Find where the given text appears and provide that cell's center as (X, Y) coordinate. 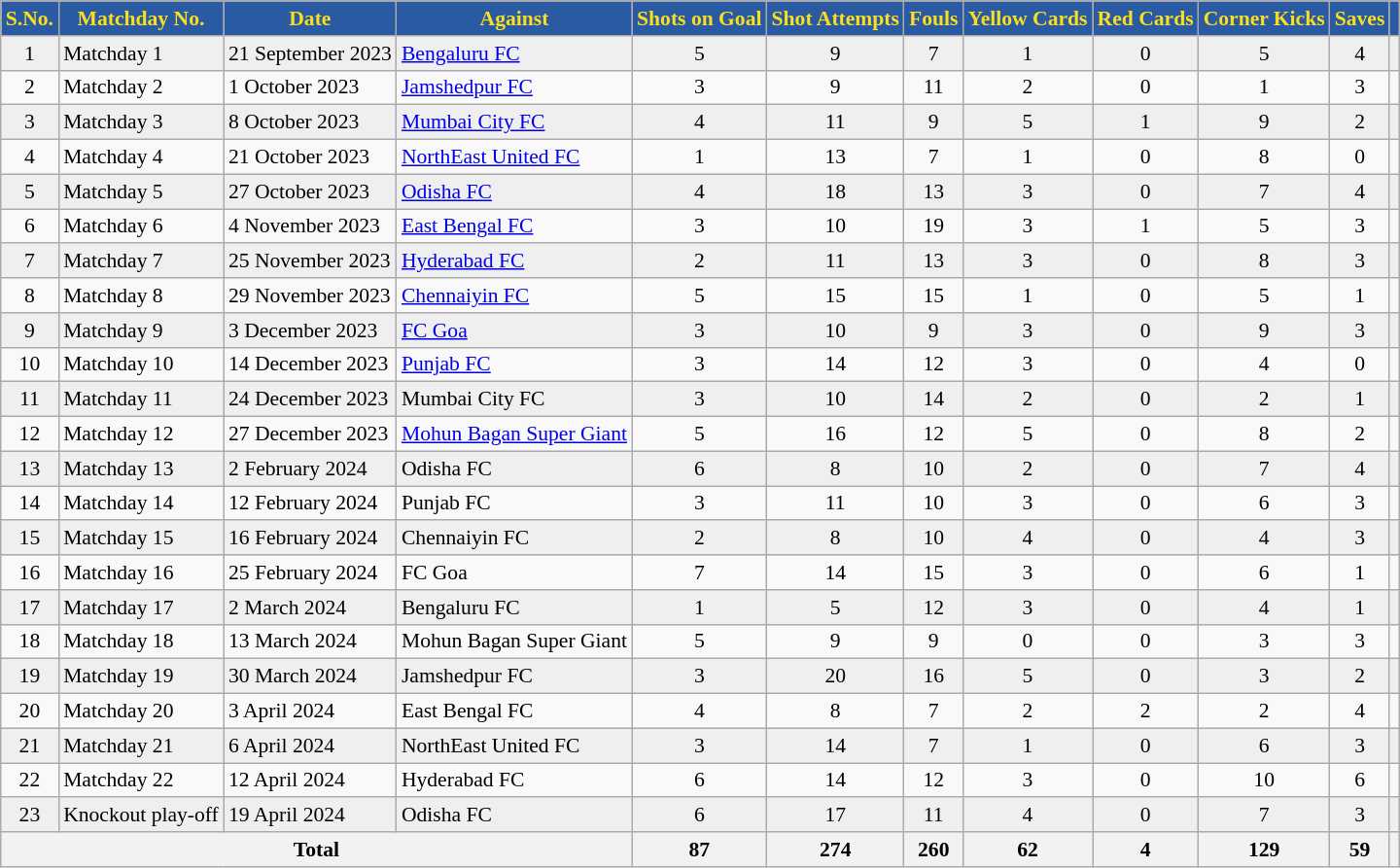
25 November 2023 (310, 261)
Matchday 20 (141, 712)
Matchday 5 (141, 191)
Total (317, 850)
21 September 2023 (310, 53)
13 March 2024 (310, 642)
8 October 2023 (310, 122)
Matchday 1 (141, 53)
Matchday 7 (141, 261)
Shots on Goal (699, 18)
Corner Kicks (1264, 18)
Matchday 17 (141, 608)
Matchday 10 (141, 365)
62 (1027, 850)
260 (933, 850)
27 October 2023 (310, 191)
Matchday 21 (141, 746)
Matchday 9 (141, 330)
Knockout play-off (141, 816)
24 December 2023 (310, 399)
Matchday 6 (141, 226)
12 February 2024 (310, 503)
Matchday 14 (141, 503)
29 November 2023 (310, 295)
Matchday No. (141, 18)
Matchday 3 (141, 122)
1 October 2023 (310, 87)
6 April 2024 (310, 746)
Red Cards (1145, 18)
Matchday 12 (141, 434)
Matchday 16 (141, 573)
19 April 2024 (310, 816)
274 (836, 850)
22 (29, 781)
23 (29, 816)
2 February 2024 (310, 469)
Matchday 11 (141, 399)
Matchday 22 (141, 781)
21 (29, 746)
Matchday 18 (141, 642)
59 (1360, 850)
16 February 2024 (310, 538)
S.No. (29, 18)
Matchday 8 (141, 295)
3 December 2023 (310, 330)
129 (1264, 850)
Matchday 13 (141, 469)
4 November 2023 (310, 226)
Yellow Cards (1027, 18)
Saves (1360, 18)
21 October 2023 (310, 157)
87 (699, 850)
Fouls (933, 18)
Matchday 19 (141, 677)
Matchday 4 (141, 157)
2 March 2024 (310, 608)
Matchday 15 (141, 538)
25 February 2024 (310, 573)
Against (514, 18)
3 April 2024 (310, 712)
27 December 2023 (310, 434)
30 March 2024 (310, 677)
Shot Attempts (836, 18)
14 December 2023 (310, 365)
12 April 2024 (310, 781)
Matchday 2 (141, 87)
Date (310, 18)
